Pinpoint the cell where the given text exists, returning its (x, y) midpoint coordinate. 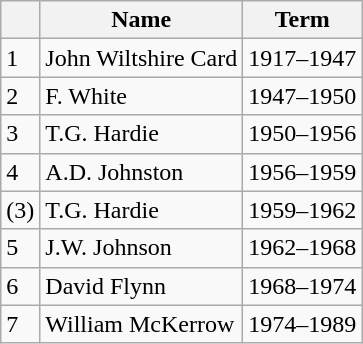
6 (20, 286)
(3) (20, 210)
David Flynn (142, 286)
5 (20, 248)
A.D. Johnston (142, 172)
1947–1950 (302, 96)
J.W. Johnson (142, 248)
1974–1989 (302, 324)
1959–1962 (302, 210)
7 (20, 324)
Term (302, 20)
4 (20, 172)
1968–1974 (302, 286)
1 (20, 58)
1917–1947 (302, 58)
1962–1968 (302, 248)
1950–1956 (302, 134)
John Wiltshire Card (142, 58)
F. White (142, 96)
1956–1959 (302, 172)
3 (20, 134)
Name (142, 20)
2 (20, 96)
William McKerrow (142, 324)
